Determine the (X, Y) coordinate at the center of the cell enclosing the given text.  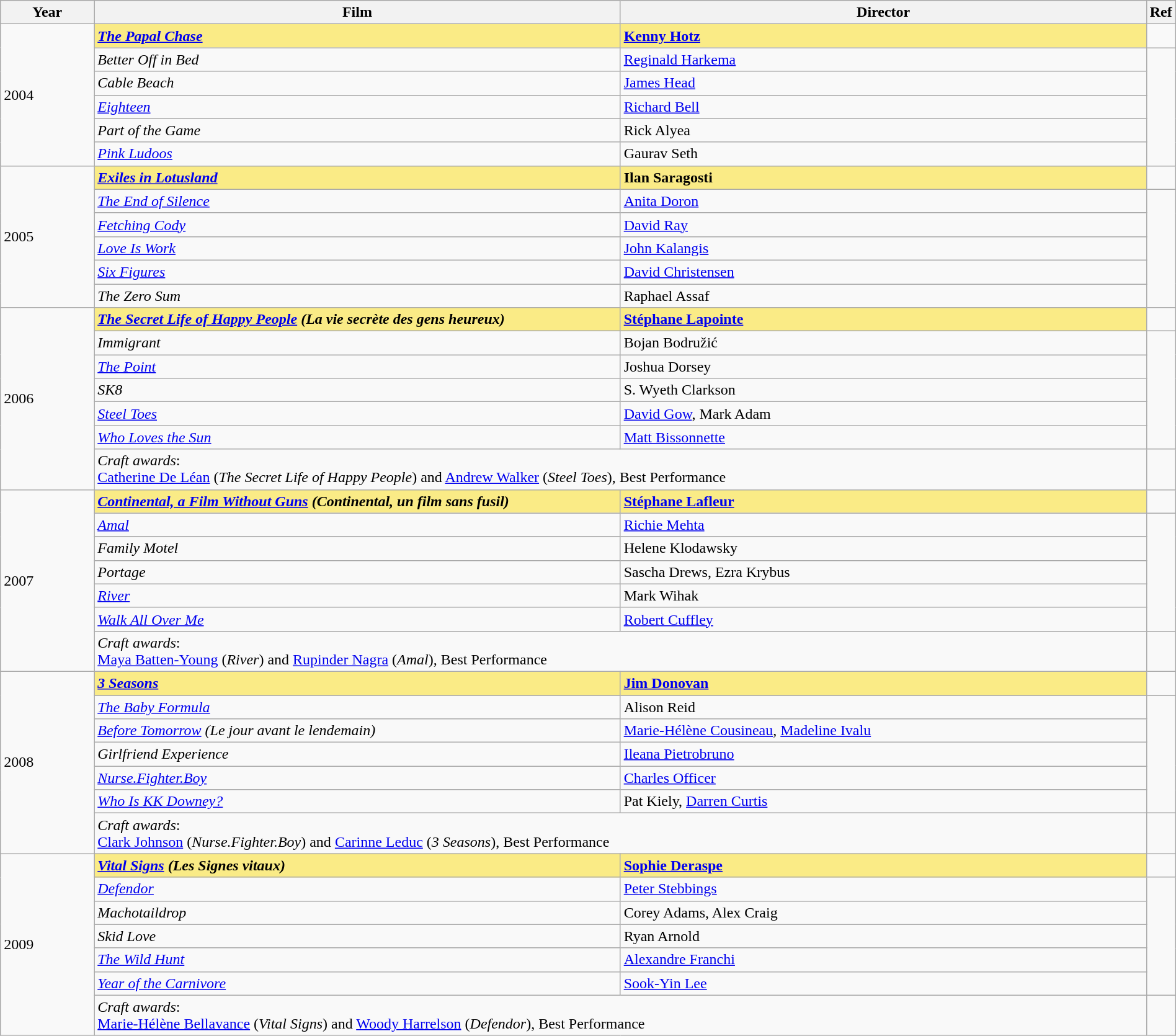
Ryan Arnold (883, 936)
Kenny Hotz (883, 36)
The End of Silence (357, 201)
Bojan Bodružić (883, 343)
The Zero Sum (357, 296)
Jim Donovan (883, 683)
Ref (1161, 12)
Love Is Work (357, 248)
Ileana Pietrobruno (883, 754)
The Baby Formula (357, 707)
Walk All Over Me (357, 619)
2005 (47, 236)
Steel Toes (357, 414)
Craft awards: Maya Batten-Young (River) and Rupinder Nagra (Amal), Best Performance (620, 651)
James Head (883, 83)
Craft awards: Marie-Hélène Bellavance (Vital Signs) and Woody Harrelson (Defendor), Best Performance (620, 1015)
Continental, a Film Without Guns (Continental, un film sans fusil) (357, 501)
Craft awards: Clark Johnson (Nurse.Fighter.Boy) and Carinne Leduc (3 Seasons), Best Performance (620, 834)
Amal (357, 525)
Immigrant (357, 343)
Peter Stebbings (883, 889)
Six Figures (357, 272)
Year (47, 12)
The Secret Life of Happy People (La vie secrète des gens heureux) (357, 319)
The Papal Chase (357, 36)
2009 (47, 944)
Sook-Yin Lee (883, 983)
Joshua Dorsey (883, 367)
Eighteen (357, 107)
Alison Reid (883, 707)
Mark Wihak (883, 596)
Sophie Deraspe (883, 865)
Machotaildrop (357, 913)
Year of the Carnivore (357, 983)
Before Tomorrow (Le jour avant le lendemain) (357, 731)
Exiles in Lotusland (357, 177)
2004 (47, 95)
Richard Bell (883, 107)
Pat Kiely, Darren Curtis (883, 802)
Nurse.Fighter.Boy (357, 778)
Marie-Hélène Cousineau, Madeline Ivalu (883, 731)
Portage (357, 572)
Sascha Drews, Ezra Krybus (883, 572)
Raphael Assaf (883, 296)
Director (883, 12)
Charles Officer (883, 778)
David Christensen (883, 272)
Corey Adams, Alex Craig (883, 913)
Part of the Game (357, 130)
Vital Signs (Les Signes vitaux) (357, 865)
2008 (47, 762)
Fetching Cody (357, 225)
Richie Mehta (883, 525)
2007 (47, 581)
Defendor (357, 889)
Rick Alyea (883, 130)
Cable Beach (357, 83)
David Gow, Mark Adam (883, 414)
Pink Ludoos (357, 154)
Ilan Saragosti (883, 177)
2006 (47, 398)
Girlfriend Experience (357, 754)
The Point (357, 367)
Helene Klodawsky (883, 548)
SK8 (357, 390)
Family Motel (357, 548)
Stéphane Lapointe (883, 319)
Robert Cuffley (883, 619)
Stéphane Lafleur (883, 501)
Who Loves the Sun (357, 437)
Better Off in Bed (357, 60)
3 Seasons (357, 683)
Gaurav Seth (883, 154)
Who Is KK Downey? (357, 802)
S. Wyeth Clarkson (883, 390)
Reginald Harkema (883, 60)
Matt Bissonnette (883, 437)
John Kalangis (883, 248)
Anita Doron (883, 201)
Alexandre Franchi (883, 960)
Skid Love (357, 936)
Craft awards: Catherine De Léan (The Secret Life of Happy People) and Andrew Walker (Steel Toes), Best Performance (620, 469)
River (357, 596)
The Wild Hunt (357, 960)
Film (357, 12)
David Ray (883, 225)
